Search for the cell housing the specified text and yield its [x, y] center coordinate. 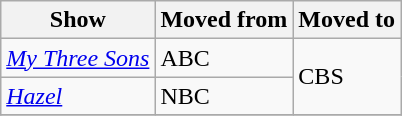
NBC [224, 96]
Hazel [78, 96]
ABC [224, 58]
Show [78, 20]
Moved to [347, 20]
CBS [347, 77]
My Three Sons [78, 58]
Moved from [224, 20]
